From the cell containing the given text, extract its center point as [X, Y] coordinate. 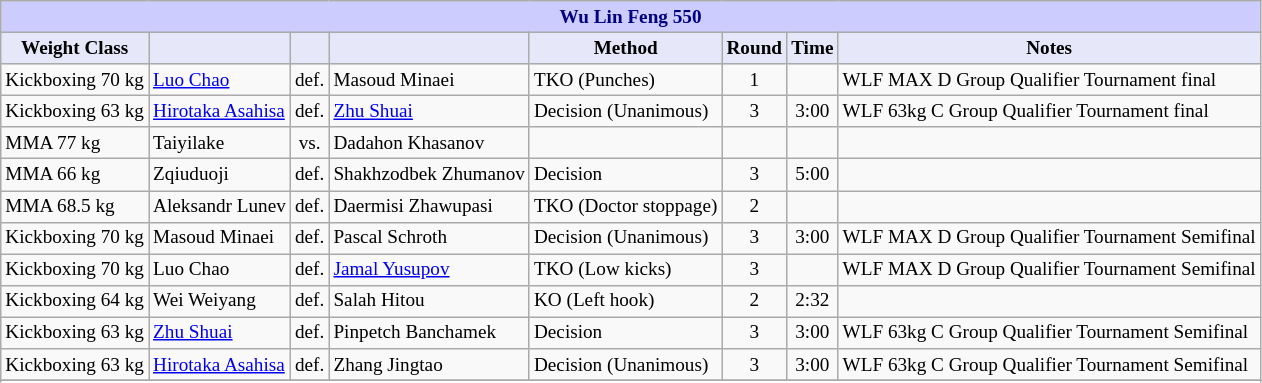
Salah Hitou [430, 301]
vs. [309, 143]
WLF MAX D Group Qualifier Tournament final [1049, 80]
2:32 [812, 301]
Round [754, 48]
Aleksandr Lunev [220, 206]
MMA 66 kg [75, 175]
Zqiuduoji [220, 175]
TKO (Doctor stoppage) [626, 206]
Shakhzodbek Zhumanov [430, 175]
Wei Weiyang [220, 301]
TKO (Low kicks) [626, 270]
WLF 63kg C Group Qualifier Tournament final [1049, 111]
5:00 [812, 175]
KO (Left hook) [626, 301]
Zhang Jingtao [430, 365]
Dadahon Khasanov [430, 143]
MMA 68.5 kg [75, 206]
Notes [1049, 48]
Wu Lin Feng 550 [630, 17]
Daermisi Zhawupasi [430, 206]
Pascal Schroth [430, 238]
Kickboxing 64 kg [75, 301]
1 [754, 80]
Taiyilake [220, 143]
Time [812, 48]
TKO (Punches) [626, 80]
Jamal Yusupov [430, 270]
MMA 77 kg [75, 143]
Pinpetch Banchamek [430, 333]
Weight Class [75, 48]
Method [626, 48]
